Detect which cell encompasses the target text, then output its [X, Y] center coordinate. 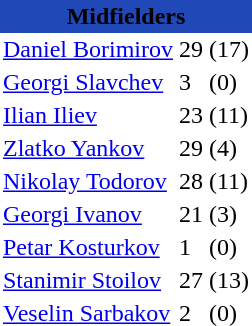
(17) [229, 50]
27 [191, 280]
21 [191, 214]
Petar Kosturkov [88, 248]
(3) [229, 214]
Midfielders [126, 16]
Georgi Slavchev [88, 82]
23 [191, 116]
Zlatko Yankov [88, 148]
Nikolay Todorov [88, 182]
Daniel Borimirov [88, 50]
(4) [229, 148]
1 [191, 248]
(13) [229, 280]
Georgi Ivanov [88, 214]
28 [191, 182]
3 [191, 82]
Ilian Iliev [88, 116]
Stanimir Stoilov [88, 280]
